Locate the cell with the specified text and output its (x, y) center coordinate. 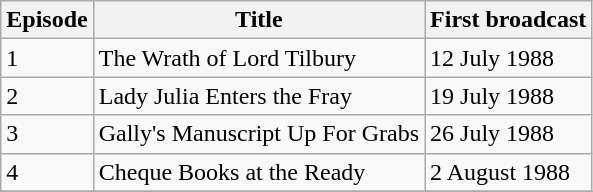
Title (258, 20)
The Wrath of Lord Tilbury (258, 58)
26 July 1988 (508, 134)
Episode (47, 20)
1 (47, 58)
2 (47, 96)
3 (47, 134)
Gally's Manuscript Up For Grabs (258, 134)
4 (47, 172)
First broadcast (508, 20)
12 July 1988 (508, 58)
Cheque Books at the Ready (258, 172)
19 July 1988 (508, 96)
Lady Julia Enters the Fray (258, 96)
2 August 1988 (508, 172)
